Search for the cell housing the specified text and yield its [X, Y] center coordinate. 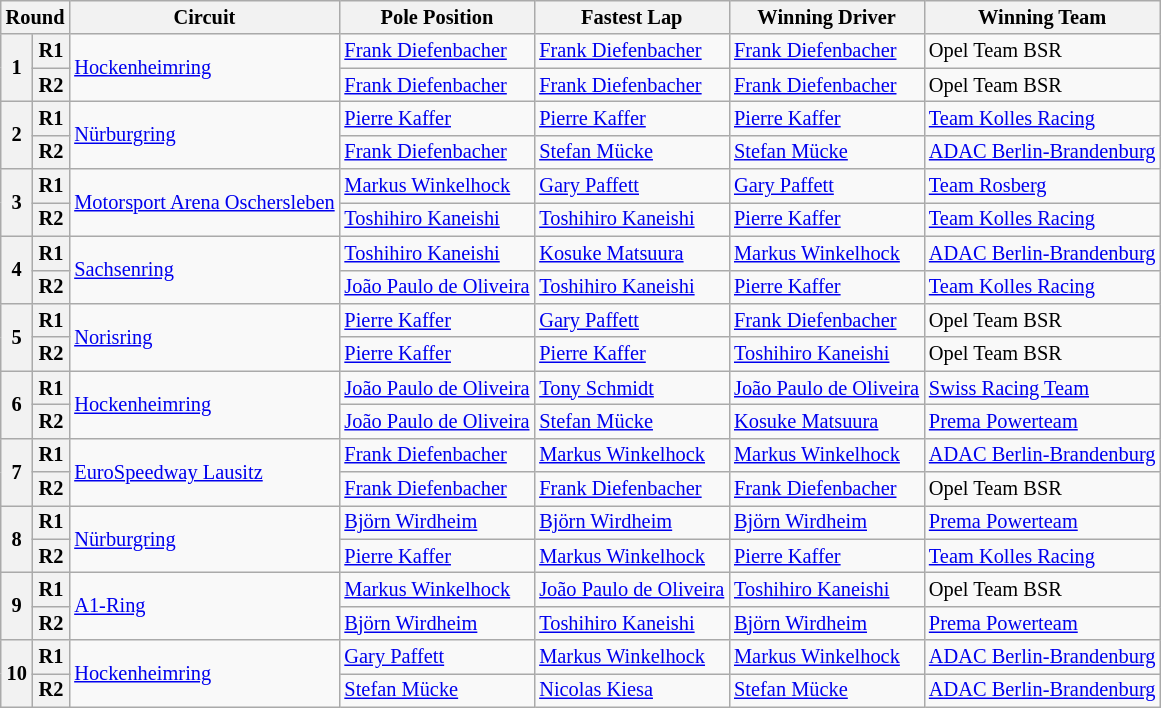
4 [17, 270]
Sachsenring [204, 270]
8 [17, 538]
Tony Schmidt [632, 388]
7 [17, 472]
6 [17, 404]
Pole Position [436, 17]
3 [17, 202]
Swiss Racing Team [1042, 388]
9 [17, 606]
Winning Team [1042, 17]
A1-Ring [204, 606]
Circuit [204, 17]
Round [36, 17]
5 [17, 336]
10 [17, 674]
Motorsport Arena Oschersleben [204, 202]
Nicolas Kiesa [632, 690]
Winning Driver [826, 17]
Norisring [204, 336]
2 [17, 134]
Fastest Lap [632, 17]
Team Rosberg [1042, 186]
EuroSpeedway Lausitz [204, 472]
1 [17, 68]
